Search for the cell housing the specified text and yield its (x, y) center coordinate. 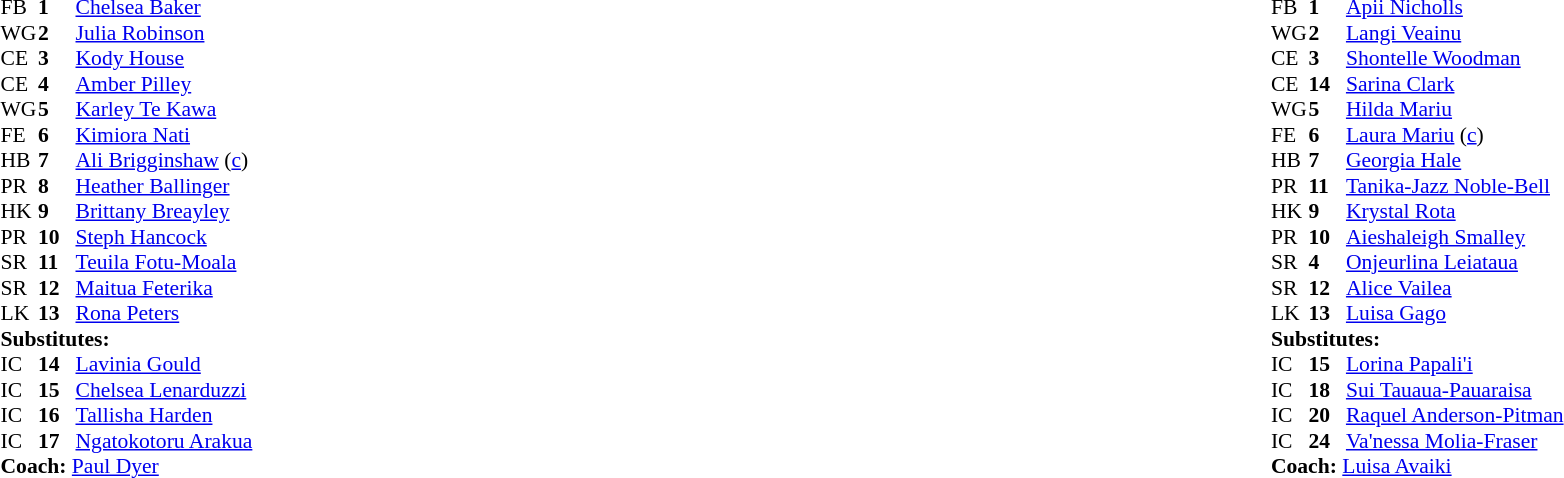
Lorina Papali'i (1455, 365)
Sarina Clark (1455, 84)
Laura Mariu (c) (1455, 135)
Brittany Breayley (164, 211)
Aieshaleigh Smalley (1455, 237)
Kody House (164, 59)
8 (57, 186)
16 (57, 415)
Hilda Mariu (1455, 109)
Alice Vailea (1455, 288)
Langi Veainu (1455, 33)
Steph Hancock (164, 237)
Chelsea Lenarduzzi (164, 390)
Teuila Fotu-Moala (164, 263)
18 (1327, 390)
Maitua Feterika (164, 288)
Raquel Anderson-Pitman (1455, 415)
Lavinia Gould (164, 365)
Heather Ballinger (164, 186)
Rona Peters (164, 313)
17 (57, 441)
Julia Robinson (164, 33)
Tanika-Jazz Noble-Bell (1455, 186)
Ngatokotoru Arakua (164, 441)
Va'nessa Molia-Fraser (1455, 441)
Georgia Hale (1455, 161)
24 (1327, 441)
Amber Pilley (164, 84)
Tallisha Harden (164, 415)
Onjeurlina Leiataua (1455, 263)
Shontelle Woodman (1455, 59)
Krystal Rota (1455, 211)
20 (1327, 415)
Sui Tauaua-Pauaraisa (1455, 390)
Kimiora Nati (164, 135)
Luisa Gago (1455, 313)
Ali Brigginshaw (c) (164, 161)
Karley Te Kawa (164, 109)
